Locate the cell with the specified text and output its (X, Y) center coordinate. 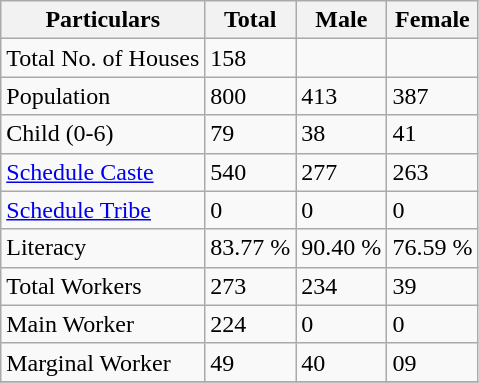
Schedule Tribe (103, 210)
41 (432, 134)
90.40 % (342, 248)
40 (342, 362)
413 (342, 96)
Female (432, 20)
224 (250, 324)
540 (250, 172)
Total No. of Houses (103, 58)
Total (250, 20)
800 (250, 96)
Literacy (103, 248)
234 (342, 286)
76.59 % (432, 248)
Child (0-6) (103, 134)
Male (342, 20)
Schedule Caste (103, 172)
263 (432, 172)
Marginal Worker (103, 362)
Main Worker (103, 324)
83.77 % (250, 248)
09 (432, 362)
39 (432, 286)
273 (250, 286)
277 (342, 172)
38 (342, 134)
Population (103, 96)
Total Workers (103, 286)
49 (250, 362)
Particulars (103, 20)
79 (250, 134)
387 (432, 96)
158 (250, 58)
